Search for the cell housing the specified text and yield its (X, Y) center coordinate. 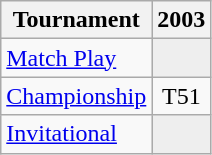
T51 (182, 96)
Invitational (76, 134)
Match Play (76, 58)
Tournament (76, 20)
2003 (182, 20)
Championship (76, 96)
